Return [x, y] of the center of cell containing provided text 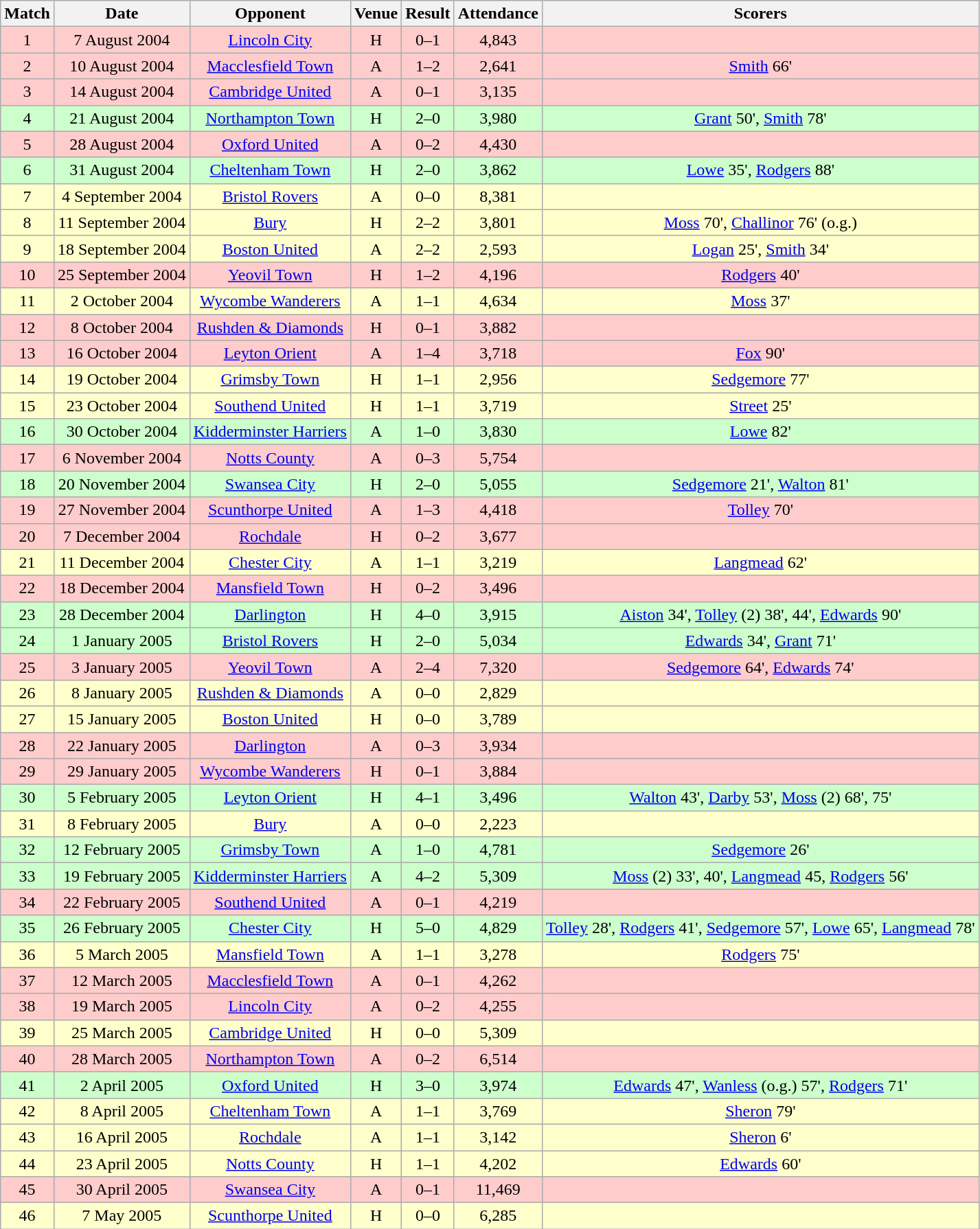
44 [27, 1164]
Street 25' [760, 406]
Moss 37' [760, 301]
27 November 2004 [122, 510]
5–0 [428, 928]
1 [27, 40]
40 [27, 1059]
Edwards 34', Grant 71' [760, 641]
Sedgemore 64', Edwards 74' [760, 667]
20 November 2004 [122, 484]
3,915 [498, 614]
8 October 2004 [122, 328]
6,514 [498, 1059]
28 December 2004 [122, 614]
5 March 2005 [122, 954]
2 October 2004 [122, 301]
42 [27, 1111]
21 August 2004 [122, 118]
Grant 50', Smith 78' [760, 118]
28 August 2004 [122, 144]
3,882 [498, 328]
7 December 2004 [122, 536]
4 September 2004 [122, 196]
Lowe 35', Rodgers 88' [760, 170]
4–2 [428, 876]
11 [27, 301]
11 December 2004 [122, 562]
Moss (2) 33', 40', Langmead 45, Rodgers 56' [760, 876]
3–0 [428, 1085]
3,719 [498, 406]
8,381 [498, 196]
19 March 2005 [122, 1007]
2,593 [498, 249]
8 [27, 222]
Attendance [498, 14]
6 November 2004 [122, 458]
7,320 [498, 667]
5 February 2005 [122, 798]
Tolley 28', Rodgers 41', Sedgemore 57', Lowe 65', Langmead 78' [760, 928]
18 [27, 484]
Edwards 60' [760, 1164]
2,223 [498, 824]
4,262 [498, 980]
20 [27, 536]
32 [27, 850]
Sedgemore 26' [760, 850]
11 September 2004 [122, 222]
3,219 [498, 562]
19 [27, 510]
39 [27, 1033]
3,278 [498, 954]
30 October 2004 [122, 432]
3,934 [498, 745]
36 [27, 954]
10 [27, 275]
3,801 [498, 222]
2,956 [498, 380]
16 October 2004 [122, 354]
31 August 2004 [122, 170]
7 August 2004 [122, 40]
46 [27, 1216]
35 [27, 928]
5,034 [498, 641]
2,829 [498, 693]
4,255 [498, 1007]
Rodgers 75' [760, 954]
15 January 2005 [122, 719]
19 February 2005 [122, 876]
Scorers [760, 14]
25 September 2004 [122, 275]
22 February 2005 [122, 902]
5 [27, 144]
5,754 [498, 458]
4–1 [428, 798]
3,974 [498, 1085]
38 [27, 1007]
3,789 [498, 719]
3,718 [498, 354]
7 May 2005 [122, 1216]
22 [27, 588]
6 [27, 170]
28 [27, 745]
3 January 2005 [122, 667]
15 [27, 406]
2 [27, 66]
33 [27, 876]
Smith 66' [760, 66]
43 [27, 1137]
Lowe 82' [760, 432]
34 [27, 902]
4–0 [428, 614]
6,285 [498, 1216]
18 September 2004 [122, 249]
3,677 [498, 536]
3,135 [498, 92]
Sedgemore 21', Walton 81' [760, 484]
2–4 [428, 667]
17 [27, 458]
21 [27, 562]
3,769 [498, 1111]
Result [428, 14]
25 [27, 667]
27 [27, 719]
29 January 2005 [122, 772]
13 [27, 354]
4 [27, 118]
3 [27, 92]
12 March 2005 [122, 980]
4,634 [498, 301]
3,884 [498, 772]
4,781 [498, 850]
3,830 [498, 432]
2,641 [498, 66]
8 February 2005 [122, 824]
45 [27, 1190]
1–4 [428, 354]
5,055 [498, 484]
Aiston 34', Tolley (2) 38', 44', Edwards 90' [760, 614]
Venue [376, 14]
1 January 2005 [122, 641]
8 January 2005 [122, 693]
23 April 2005 [122, 1164]
28 March 2005 [122, 1059]
18 December 2004 [122, 588]
22 January 2005 [122, 745]
1–3 [428, 510]
Opponent [270, 14]
10 August 2004 [122, 66]
23 October 2004 [122, 406]
25 March 2005 [122, 1033]
16 [27, 432]
Sheron 6' [760, 1137]
14 August 2004 [122, 92]
4,829 [498, 928]
23 [27, 614]
3,142 [498, 1137]
Date [122, 14]
2 April 2005 [122, 1085]
Langmead 62' [760, 562]
30 April 2005 [122, 1190]
4,196 [498, 275]
3,980 [498, 118]
19 October 2004 [122, 380]
31 [27, 824]
41 [27, 1085]
24 [27, 641]
Tolley 70' [760, 510]
12 [27, 328]
26 [27, 693]
7 [27, 196]
Match [27, 14]
4,843 [498, 40]
30 [27, 798]
16 April 2005 [122, 1137]
4,219 [498, 902]
12 February 2005 [122, 850]
14 [27, 380]
3,862 [498, 170]
Sedgemore 77' [760, 380]
Sheron 79' [760, 1111]
8 April 2005 [122, 1111]
Rodgers 40' [760, 275]
11,469 [498, 1190]
4,418 [498, 510]
Logan 25', Smith 34' [760, 249]
Walton 43', Darby 53', Moss (2) 68', 75' [760, 798]
29 [27, 772]
4,430 [498, 144]
9 [27, 249]
Moss 70', Challinor 76' (o.g.) [760, 222]
4,202 [498, 1164]
Edwards 47', Wanless (o.g.) 57', Rodgers 71' [760, 1085]
26 February 2005 [122, 928]
Fox 90' [760, 354]
37 [27, 980]
